Return (x, y) of the center of cell containing provided text 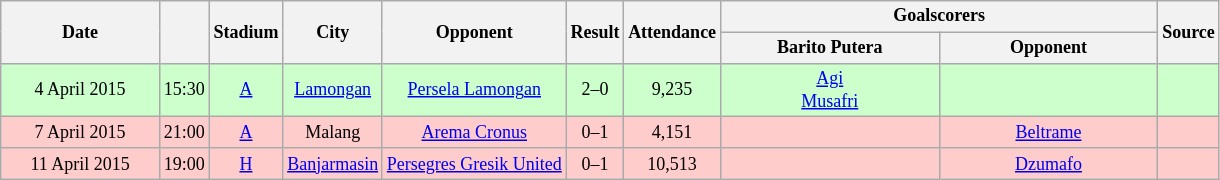
Lamongan (333, 90)
19:00 (184, 164)
H (246, 164)
City (333, 32)
Goalscorers (938, 16)
11 April 2015 (80, 164)
9,235 (672, 90)
10,513 (672, 164)
21:00 (184, 132)
Result (595, 32)
Attendance (672, 32)
Banjarmasin (333, 164)
Persela Lamongan (474, 90)
Source (1188, 32)
Agi Musafri (830, 90)
Malang (333, 132)
Arema Cronus (474, 132)
15:30 (184, 90)
Barito Putera (830, 48)
Date (80, 32)
4 April 2015 (80, 90)
Beltrame (1048, 132)
4,151 (672, 132)
7 April 2015 (80, 132)
Stadium (246, 32)
Persegres Gresik United (474, 164)
2–0 (595, 90)
Dzumafo (1048, 164)
